Return the [x, y] coordinate for the center point of the cell that contains the specified text.  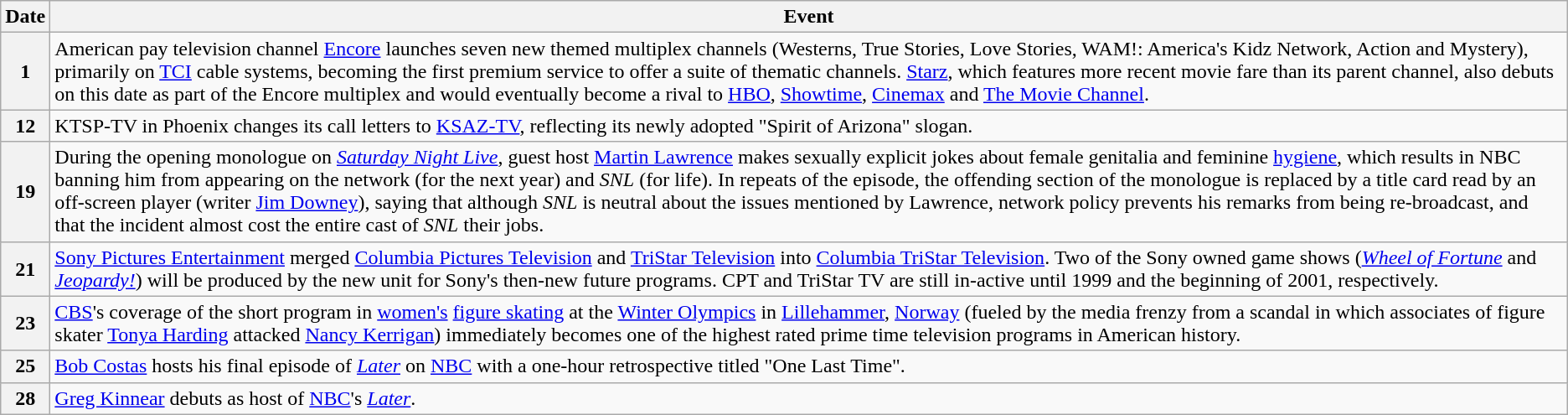
25 [25, 366]
19 [25, 191]
1 [25, 71]
Date [25, 17]
Greg Kinnear debuts as host of NBC's Later. [809, 398]
21 [25, 268]
28 [25, 398]
Event [809, 17]
12 [25, 126]
23 [25, 324]
Bob Costas hosts his final episode of Later on NBC with a one-hour retrospective titled "One Last Time". [809, 366]
KTSP-TV in Phoenix changes its call letters to KSAZ-TV, reflecting its newly adopted "Spirit of Arizona" slogan. [809, 126]
